Return the [x, y] coordinate for the center point of the cell that contains the specified text.  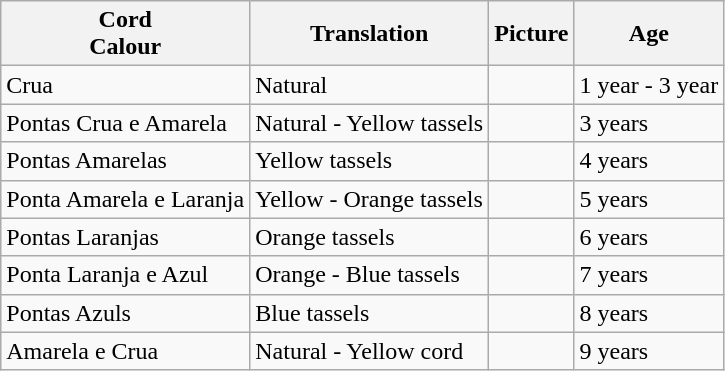
1 year - 3 year [649, 85]
9 years [649, 351]
6 years [649, 237]
Amarela e Crua [126, 351]
Yellow tassels [370, 161]
Ponta Laranja e Azul [126, 275]
Pontas Amarelas [126, 161]
Ponta Amarela e Laranja [126, 199]
Pontas Crua e Amarela [126, 123]
Age [649, 34]
Orange tassels [370, 237]
Pontas Azuls [126, 313]
Natural [370, 85]
Translation [370, 34]
Blue tassels [370, 313]
8 years [649, 313]
Natural - Yellow cord [370, 351]
4 years [649, 161]
5 years [649, 199]
Natural - Yellow tassels [370, 123]
7 years [649, 275]
Pontas Laranjas [126, 237]
Crua [126, 85]
3 years [649, 123]
CordCalour [126, 34]
Yellow - Orange tassels [370, 199]
Picture [532, 34]
Orange - Blue tassels [370, 275]
